Return the [X, Y] coordinate for the center point of the cell that contains the specified text.  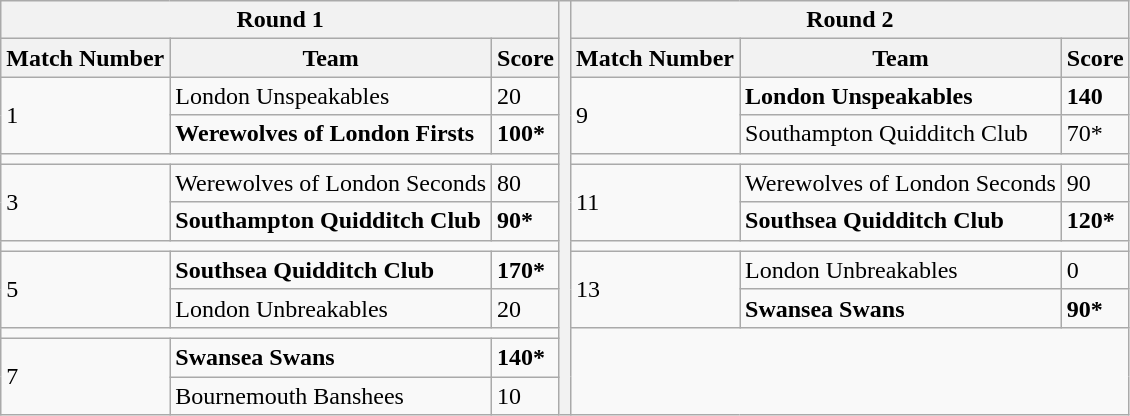
7 [86, 376]
Round 1 [280, 20]
170* [526, 270]
9 [656, 115]
120* [1095, 221]
0 [1095, 270]
5 [86, 289]
3 [86, 202]
90 [1095, 183]
10 [526, 395]
70* [1095, 134]
Bournemouth Banshees [331, 395]
11 [656, 202]
140 [1095, 96]
Round 2 [850, 20]
13 [656, 289]
1 [86, 115]
140* [526, 357]
Werewolves of London Firsts [331, 134]
100* [526, 134]
80 [526, 183]
